Determine the [x, y] coordinate at the center of the cell enclosing the given text.  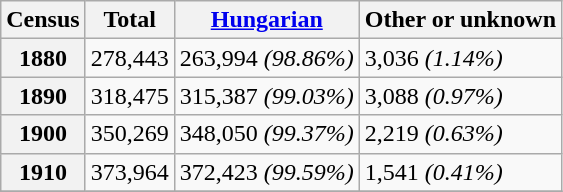
Other or unknown [460, 20]
373,964 [130, 172]
Hungarian [266, 20]
1900 [43, 134]
1910 [43, 172]
3,088 (0.97%) [460, 96]
348,050 (99.37%) [266, 134]
Total [130, 20]
1890 [43, 96]
1880 [43, 58]
2,219 (0.63%) [460, 134]
1,541 (0.41%) [460, 172]
372,423 (99.59%) [266, 172]
315,387 (99.03%) [266, 96]
3,036 (1.14%) [460, 58]
278,443 [130, 58]
263,994 (98.86%) [266, 58]
Census [43, 20]
318,475 [130, 96]
350,269 [130, 134]
